For the text-containing cell, return its midpoint in [x, y] coordinate format. 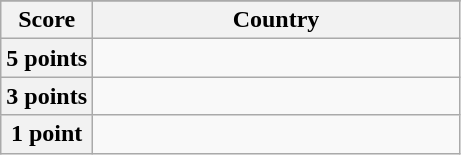
Country [276, 20]
Score [47, 20]
5 points [47, 58]
1 point [47, 134]
3 points [47, 96]
